Determine the [x, y] coordinate at the center of the cell enclosing the given text.  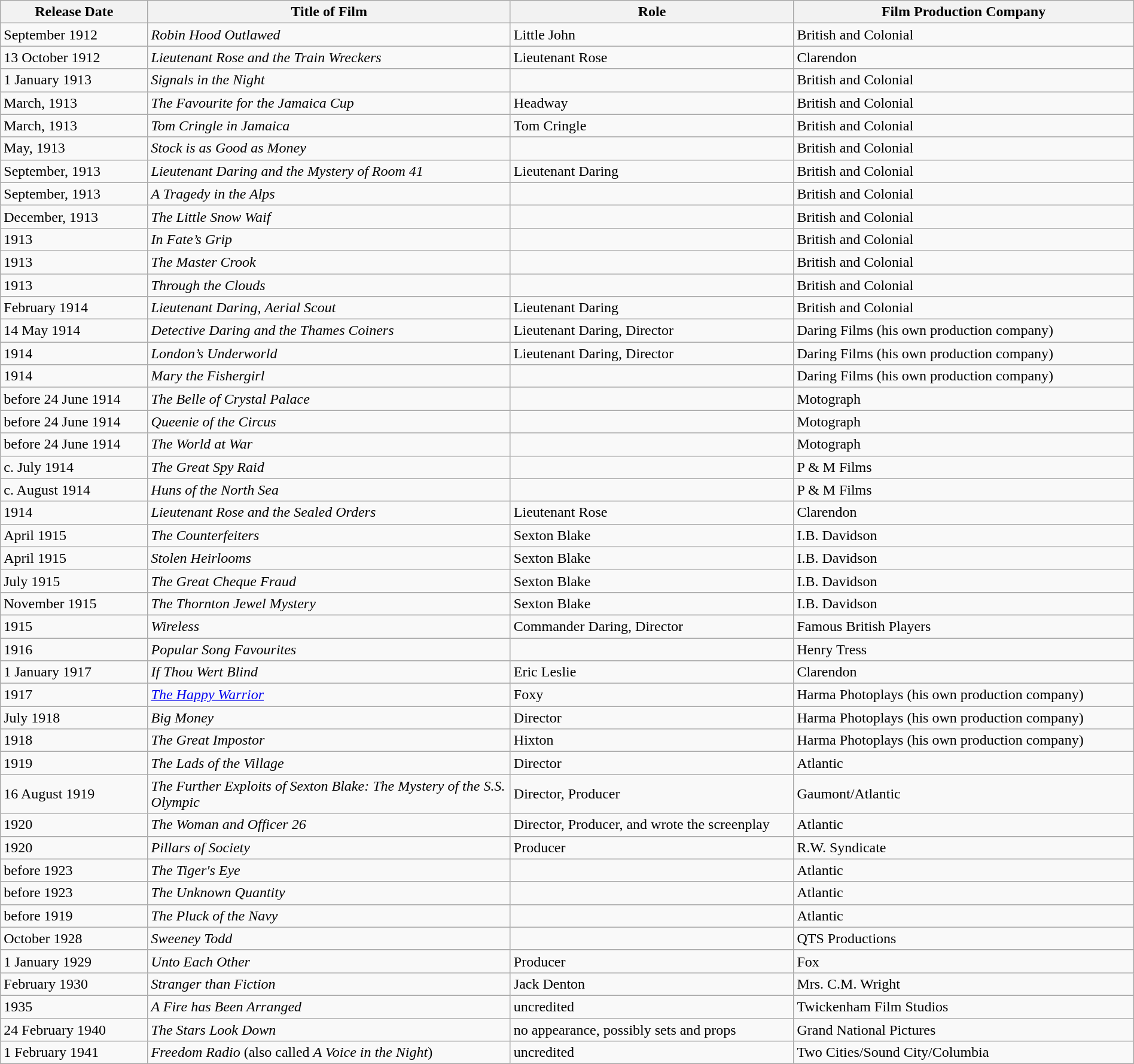
London’s Underworld [329, 353]
c. August 1914 [74, 490]
Huns of the North Sea [329, 490]
Through the Clouds [329, 285]
Fox [964, 961]
The World at War [329, 444]
The Tiger's Eye [329, 870]
Pillars of Society [329, 847]
The Great Spy Raid [329, 467]
Role [652, 12]
Stock is as Good as Money [329, 148]
Foxy [652, 695]
Tom Cringle in Jamaica [329, 126]
1 January 1913 [74, 80]
Mrs. C.M. Wright [964, 984]
Detective Daring and the Thames Coiners [329, 331]
R.W. Syndicate [964, 847]
Wireless [329, 626]
The Pluck of the Navy [329, 916]
July 1918 [74, 718]
February 1930 [74, 984]
The Thornton Jewel Mystery [329, 603]
The Happy Warrior [329, 695]
Freedom Radio (also called A Voice in the Night) [329, 1053]
Lieutenant Daring and the Mystery of Room 41 [329, 171]
Popular Song Favourites [329, 649]
Release Date [74, 12]
Unto Each Other [329, 961]
1919 [74, 763]
The Unknown Quantity [329, 893]
Film Production Company [964, 12]
Lieutenant Rose and the Sealed Orders [329, 513]
Stranger than Fiction [329, 984]
Hixton [652, 740]
c. July 1914 [74, 467]
September 1912 [74, 35]
The Counterfeiters [329, 535]
Mary the Fishergirl [329, 376]
no appearance, possibly sets and props [652, 1029]
The Great Impostor [329, 740]
1 February 1941 [74, 1053]
Lieutenant Rose and the Train Wreckers [329, 57]
The Master Crook [329, 262]
Director, Producer [652, 794]
Title of Film [329, 12]
14 May 1914 [74, 331]
February 1914 [74, 308]
Little John [652, 35]
Gaumont/Atlantic [964, 794]
Stolen Heirlooms [329, 558]
16 August 1919 [74, 794]
The Lads of the Village [329, 763]
QTS Productions [964, 938]
24 February 1940 [74, 1029]
Tom Cringle [652, 126]
Two Cities/Sound City/Columbia [964, 1053]
May, 1913 [74, 148]
The Belle of Crystal Palace [329, 399]
A Fire has Been Arranged [329, 1007]
The Great Cheque Fraud [329, 581]
Signals in the Night [329, 80]
The Woman and Officer 26 [329, 825]
A Tragedy in the Alps [329, 194]
The Little Snow Waif [329, 217]
July 1915 [74, 581]
1935 [74, 1007]
October 1928 [74, 938]
1 January 1917 [74, 672]
November 1915 [74, 603]
The Further Exploits of Sexton Blake: The Mystery of the S.S. Olympic [329, 794]
Twickenham Film Studios [964, 1007]
If Thou Wert Blind [329, 672]
Jack Denton [652, 984]
13 October 1912 [74, 57]
Henry Tress [964, 649]
Robin Hood Outlawed [329, 35]
The Favourite for the Jamaica Cup [329, 103]
Eric Leslie [652, 672]
December, 1913 [74, 217]
Big Money [329, 718]
1917 [74, 695]
Queenie of the Circus [329, 422]
Director, Producer, and wrote the screenplay [652, 825]
1 January 1929 [74, 961]
Sweeney Todd [329, 938]
Grand National Pictures [964, 1029]
Commander Daring, Director [652, 626]
Famous British Players [964, 626]
1916 [74, 649]
Headway [652, 103]
The Stars Look Down [329, 1029]
1915 [74, 626]
Lieutenant Daring, Aerial Scout [329, 308]
In Fate’s Grip [329, 239]
before 1919 [74, 916]
1918 [74, 740]
